Output the [x, y] coordinate of the center of the cell containing the given text.  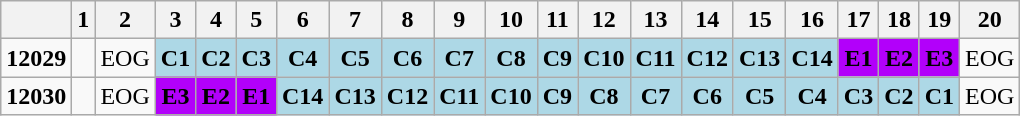
13 [656, 20]
17 [858, 20]
3 [175, 20]
20 [990, 20]
4 [216, 20]
1 [84, 20]
11 [557, 20]
19 [939, 20]
15 [759, 20]
8 [407, 20]
6 [302, 20]
12 [604, 20]
14 [707, 20]
9 [460, 20]
12029 [36, 58]
16 [812, 20]
12030 [36, 96]
7 [355, 20]
2 [125, 20]
5 [256, 20]
10 [511, 20]
18 [899, 20]
